Return the (X, Y) coordinate for the center point of the cell that contains the specified text.  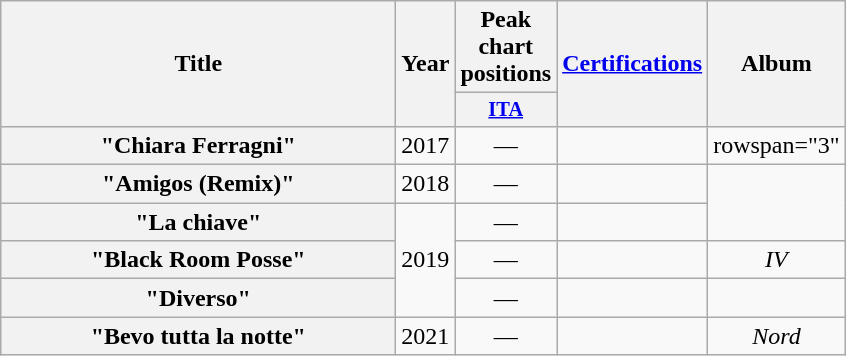
"Black Room Posse" (198, 260)
Year (426, 64)
Nord (777, 336)
Album (777, 64)
"Chiara Ferragni" (198, 145)
"Diverso" (198, 298)
2021 (426, 336)
Certifications (632, 64)
2019 (426, 260)
2018 (426, 184)
rowspan="3" (777, 145)
"Bevo tutta la notte" (198, 336)
"Amigos (Remix)" (198, 184)
IV (777, 260)
"La chiave" (198, 222)
ITA (506, 110)
Peak chart positions (506, 47)
Title (198, 64)
2017 (426, 145)
